Pinpoint the cell where the given text exists, returning its [x, y] midpoint coordinate. 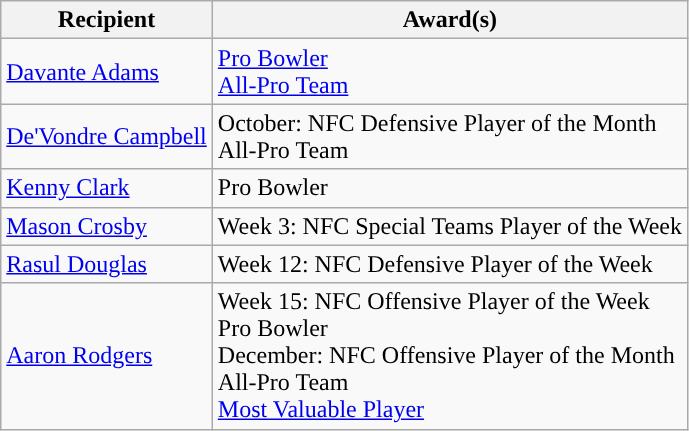
Week 3: NFC Special Teams Player of the Week [450, 226]
Davante Adams [107, 72]
De'Vondre Campbell [107, 136]
Award(s) [450, 20]
Week 12: NFC Defensive Player of the Week [450, 264]
Aaron Rodgers [107, 356]
Week 15: NFC Offensive Player of the WeekPro BowlerDecember: NFC Offensive Player of the MonthAll-Pro TeamMost Valuable Player [450, 356]
Recipient [107, 20]
Kenny Clark [107, 188]
Pro BowlerAll-Pro Team [450, 72]
October: NFC Defensive Player of the MonthAll-Pro Team [450, 136]
Pro Bowler [450, 188]
Rasul Douglas [107, 264]
Mason Crosby [107, 226]
